Pinpoint the cell where the given text exists, returning its [X, Y] midpoint coordinate. 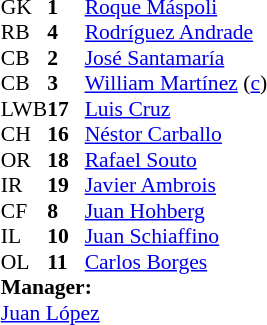
CF [24, 211]
OR [24, 160]
19 [66, 185]
3 [66, 83]
Manager: [134, 287]
CH [24, 135]
11 [66, 262]
2 [66, 58]
IL [24, 237]
LWB [24, 109]
OL [24, 262]
IR [24, 185]
4 [66, 33]
RB [24, 33]
10 [66, 237]
16 [66, 135]
8 [66, 211]
17 [66, 109]
18 [66, 160]
